Output the (X, Y) coordinate of the center of the cell containing the given text.  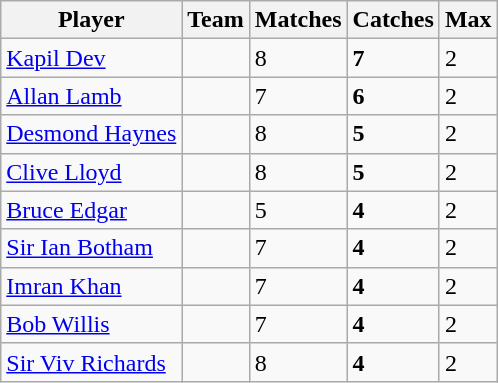
Bob Willis (92, 324)
Clive Lloyd (92, 172)
Sir Viv Richards (92, 362)
Catches (393, 20)
Imran Khan (92, 286)
Max (468, 20)
Bruce Edgar (92, 210)
Player (92, 20)
6 (393, 96)
Allan Lamb (92, 96)
Sir Ian Botham (92, 248)
Desmond Haynes (92, 134)
Team (216, 20)
Kapil Dev (92, 58)
Matches (298, 20)
